Determine the [X, Y] coordinate at the center of the cell enclosing the given text.  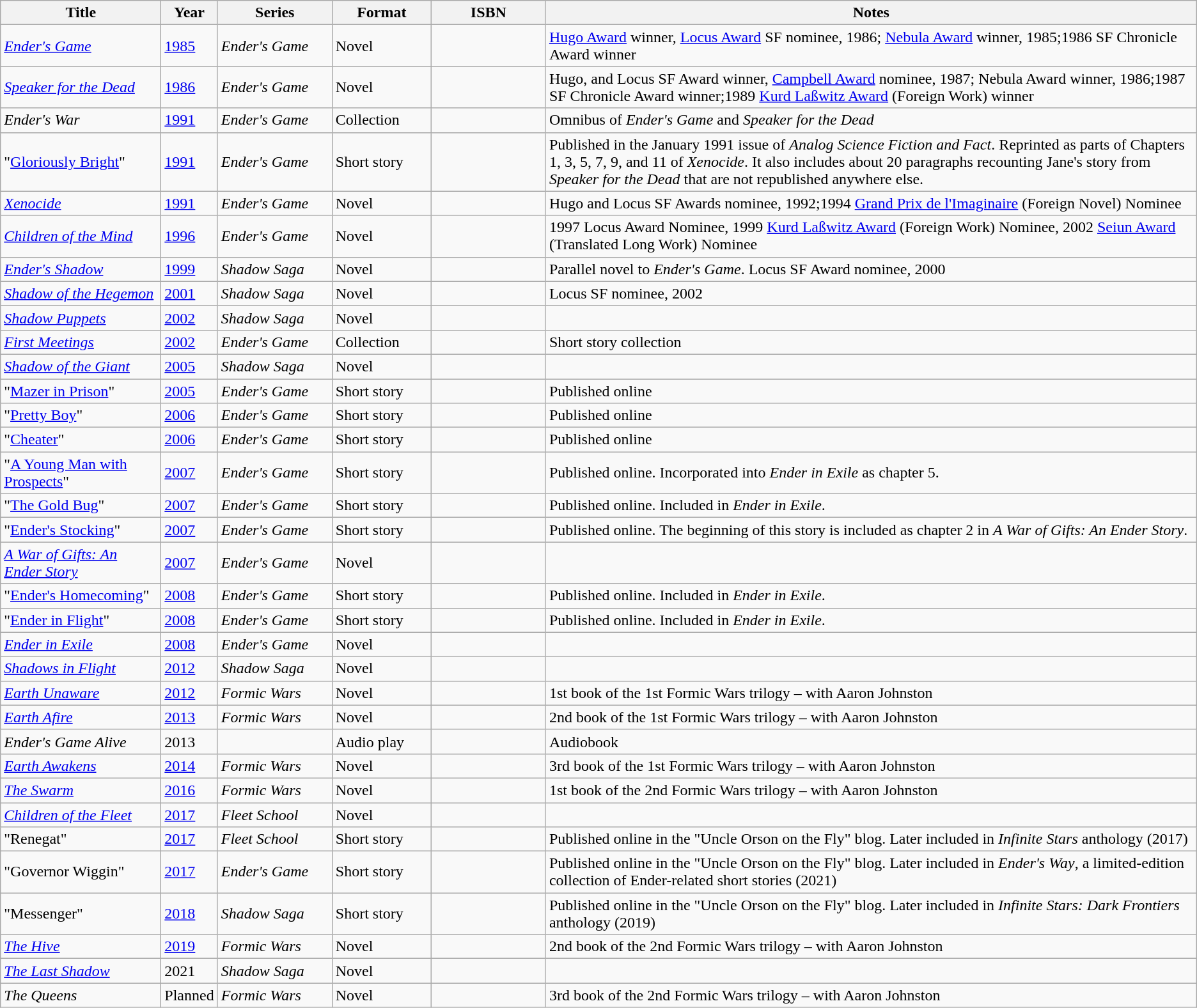
Series [275, 13]
2001 [189, 293]
ISBN [489, 13]
2014 [189, 766]
Locus SF nominee, 2002 [871, 293]
Published online in the "Uncle Orson on the Fly" blog. Later included in Infinite Stars: Dark Frontiers anthology (2019) [871, 914]
"The Gold Bug" [81, 506]
"Renegat" [81, 839]
Parallel novel to Ender's Game. Locus SF Award nominee, 2000 [871, 269]
A War of Gifts: An Ender Story [81, 562]
Ender's Game Alive [81, 741]
The Hive [81, 947]
Ender's War [81, 120]
First Meetings [81, 342]
2016 [189, 790]
"Ender's Stocking" [81, 530]
3rd book of the 2nd Formic Wars trilogy – with Aaron Johnston [871, 995]
1997 Locus Award Nominee, 1999 Kurd Laßwitz Award (Foreign Work) Nominee, 2002 Seiun Award (Translated Long Work) Nominee [871, 236]
2019 [189, 947]
1996 [189, 236]
Title [81, 13]
Earth Awakens [81, 766]
Omnibus of Ender's Game and Speaker for the Dead [871, 120]
"Messenger" [81, 914]
"Cheater" [81, 440]
Ender in Exile [81, 644]
1st book of the 1st Formic Wars trilogy – with Aaron Johnston [871, 693]
Shadow of the Giant [81, 366]
The Swarm [81, 790]
Hugo Award winner, Locus Award SF nominee, 1986; Nebula Award winner, 1985;1986 SF Chronicle Award winner [871, 46]
"Mazer in Prison" [81, 391]
2018 [189, 914]
"Gloriously Bright" [81, 162]
2021 [189, 971]
Format [381, 13]
Earth Afire [81, 717]
1st book of the 2nd Formic Wars trilogy – with Aaron Johnston [871, 790]
Planned [189, 995]
Year [189, 13]
Earth Unaware [81, 693]
Short story collection [871, 342]
Children of the Fleet [81, 815]
Speaker for the Dead [81, 87]
Ender's Shadow [81, 269]
Shadow Puppets [81, 318]
Shadows in Flight [81, 669]
Published online. Incorporated into Ender in Exile as chapter 5. [871, 473]
1986 [189, 87]
Shadow of the Hegemon [81, 293]
"Governor Wiggin" [81, 872]
The Queens [81, 995]
"A Young Man with Prospects" [81, 473]
1985 [189, 46]
Xenocide [81, 203]
Audio play [381, 741]
Hugo and Locus SF Awards nominee, 1992;1994 Grand Prix de l'Imaginaire (Foreign Novel) Nominee [871, 203]
Published online. The beginning of this story is included as chapter 2 in A War of Gifts: An Ender Story. [871, 530]
2nd book of the 1st Formic Wars trilogy – with Aaron Johnston [871, 717]
Notes [871, 13]
The Last Shadow [81, 971]
"Ender's Homecoming" [81, 596]
3rd book of the 1st Formic Wars trilogy – with Aaron Johnston [871, 766]
Published online in the "Uncle Orson on the Fly" blog. Later included in Infinite Stars anthology (2017) [871, 839]
"Ender in Flight" [81, 620]
"Pretty Boy" [81, 415]
Children of the Mind [81, 236]
Audiobook [871, 741]
2nd book of the 2nd Formic Wars trilogy – with Aaron Johnston [871, 947]
1999 [189, 269]
